Provide the (X, Y) coordinate of the cell's center where the given text is located.  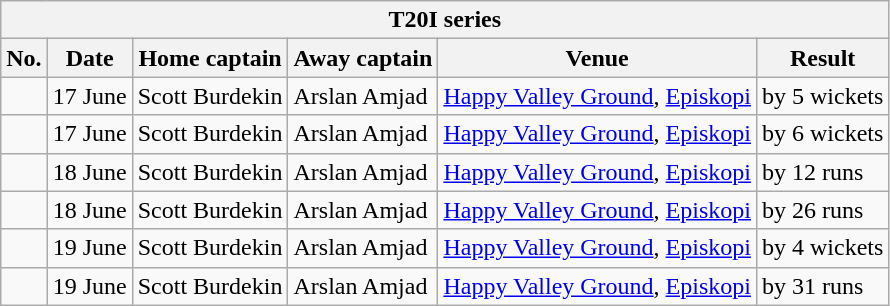
by 6 wickets (822, 134)
Away captain (363, 58)
No. (24, 58)
by 5 wickets (822, 96)
Date (90, 58)
by 12 runs (822, 172)
by 4 wickets (822, 248)
T20I series (445, 20)
by 31 runs (822, 286)
Home captain (210, 58)
by 26 runs (822, 210)
Venue (598, 58)
Result (822, 58)
